Output the [x, y] coordinate of the center of the cell containing the given text.  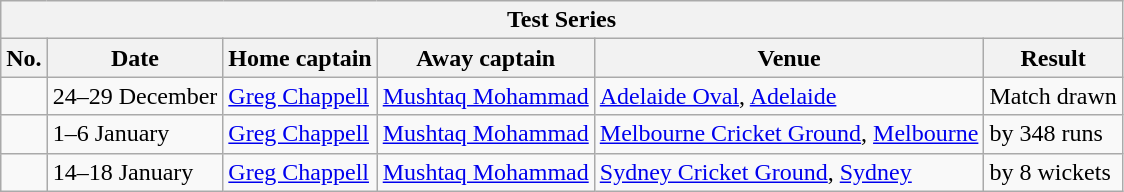
Match drawn [1053, 96]
by 8 wickets [1053, 172]
Adelaide Oval, Adelaide [789, 96]
by 348 runs [1053, 134]
Venue [789, 58]
Result [1053, 58]
Sydney Cricket Ground, Sydney [789, 172]
Home captain [300, 58]
No. [24, 58]
24–29 December [135, 96]
Test Series [562, 20]
Away captain [486, 58]
Date [135, 58]
1–6 January [135, 134]
Melbourne Cricket Ground, Melbourne [789, 134]
14–18 January [135, 172]
